Output the [X, Y] coordinate of the center of the cell containing the given text.  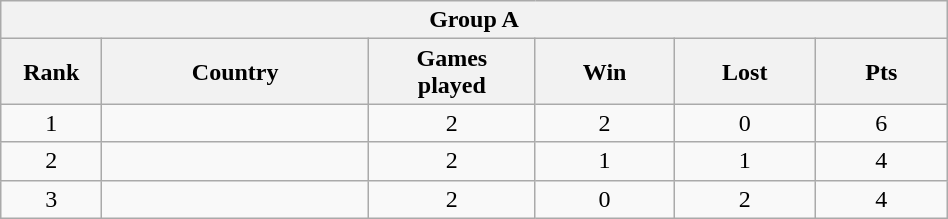
Pts [881, 72]
Group A [474, 20]
6 [881, 123]
3 [52, 199]
Win [604, 72]
Country [236, 72]
Rank [52, 72]
Lost [744, 72]
Games played [452, 72]
